Determine the (x, y) coordinate at the center of the cell enclosing the given text.  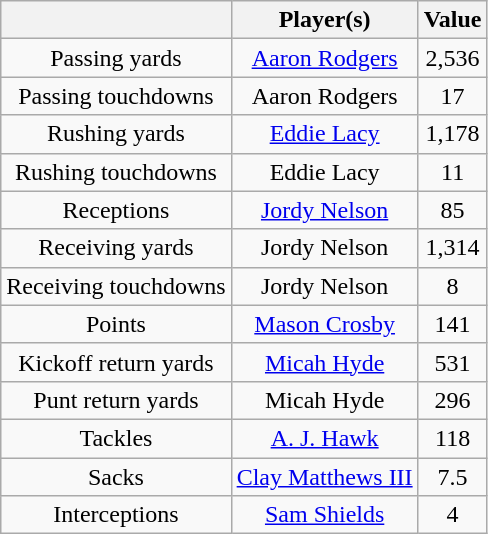
11 (452, 172)
1,178 (452, 134)
Receiving touchdowns (116, 286)
Player(s) (324, 20)
1,314 (452, 248)
Sacks (116, 477)
Receptions (116, 210)
296 (452, 400)
2,536 (452, 58)
Rushing yards (116, 134)
85 (452, 210)
Mason Crosby (324, 324)
4 (452, 515)
Kickoff return yards (116, 362)
118 (452, 438)
8 (452, 286)
Points (116, 324)
Clay Matthews III (324, 477)
Punt return yards (116, 400)
Rushing touchdowns (116, 172)
Sam Shields (324, 515)
17 (452, 96)
7.5 (452, 477)
Passing yards (116, 58)
A. J. Hawk (324, 438)
Tackles (116, 438)
Receiving yards (116, 248)
Passing touchdowns (116, 96)
531 (452, 362)
Interceptions (116, 515)
141 (452, 324)
Value (452, 20)
